Search for the cell housing the specified text and yield its (x, y) center coordinate. 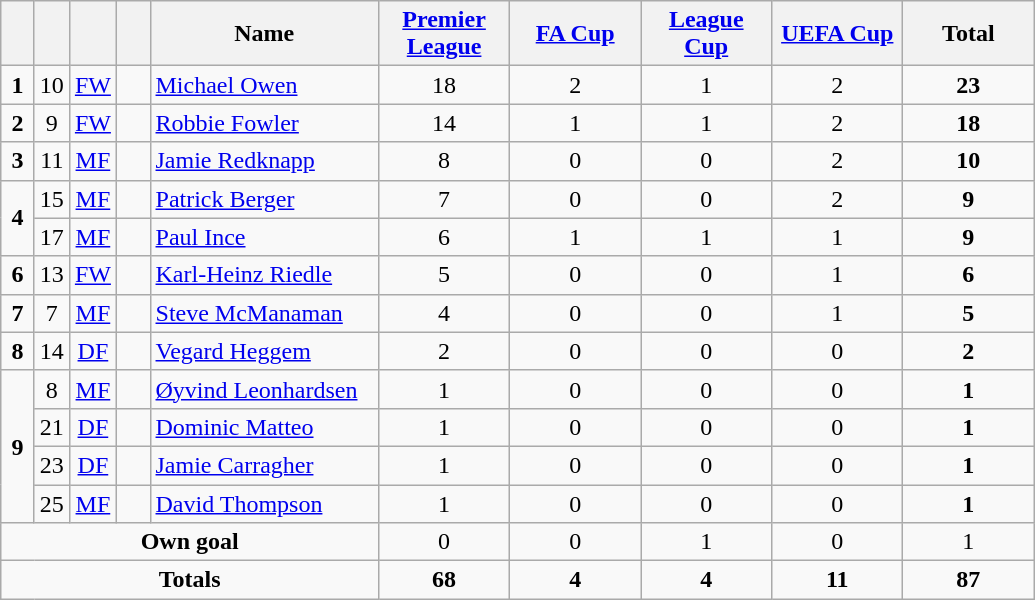
25 (52, 503)
Totals (190, 580)
Own goal (190, 542)
Øyvind Leonhardsen (264, 389)
Karl-Heinz Riedle (264, 275)
League Cup (706, 34)
Jamie Carragher (264, 465)
15 (52, 199)
Steve McManaman (264, 313)
Vegard Heggem (264, 351)
Dominic Matteo (264, 427)
17 (52, 237)
Patrick Berger (264, 199)
Paul Ince (264, 237)
Michael Owen (264, 85)
21 (52, 427)
Premier League (444, 34)
UEFA Cup (838, 34)
13 (52, 275)
Jamie Redknapp (264, 161)
Total (968, 34)
Name (264, 34)
3 (18, 161)
Robbie Fowler (264, 123)
68 (444, 580)
David Thompson (264, 503)
FA Cup (576, 34)
87 (968, 580)
